Return [x, y] of the center of cell containing provided text 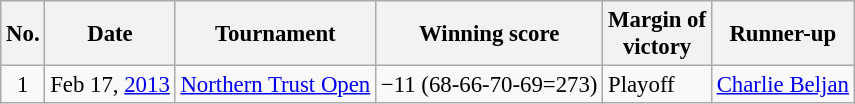
Tournament [275, 34]
Runner-up [782, 34]
Northern Trust Open [275, 85]
Charlie Beljan [782, 85]
No. [23, 34]
Playoff [658, 85]
Date [110, 34]
−11 (68-66-70-69=273) [490, 85]
Winning score [490, 34]
Feb 17, 2013 [110, 85]
1 [23, 85]
Margin ofvictory [658, 34]
